From the cell containing the given text, extract its center point as [x, y] coordinate. 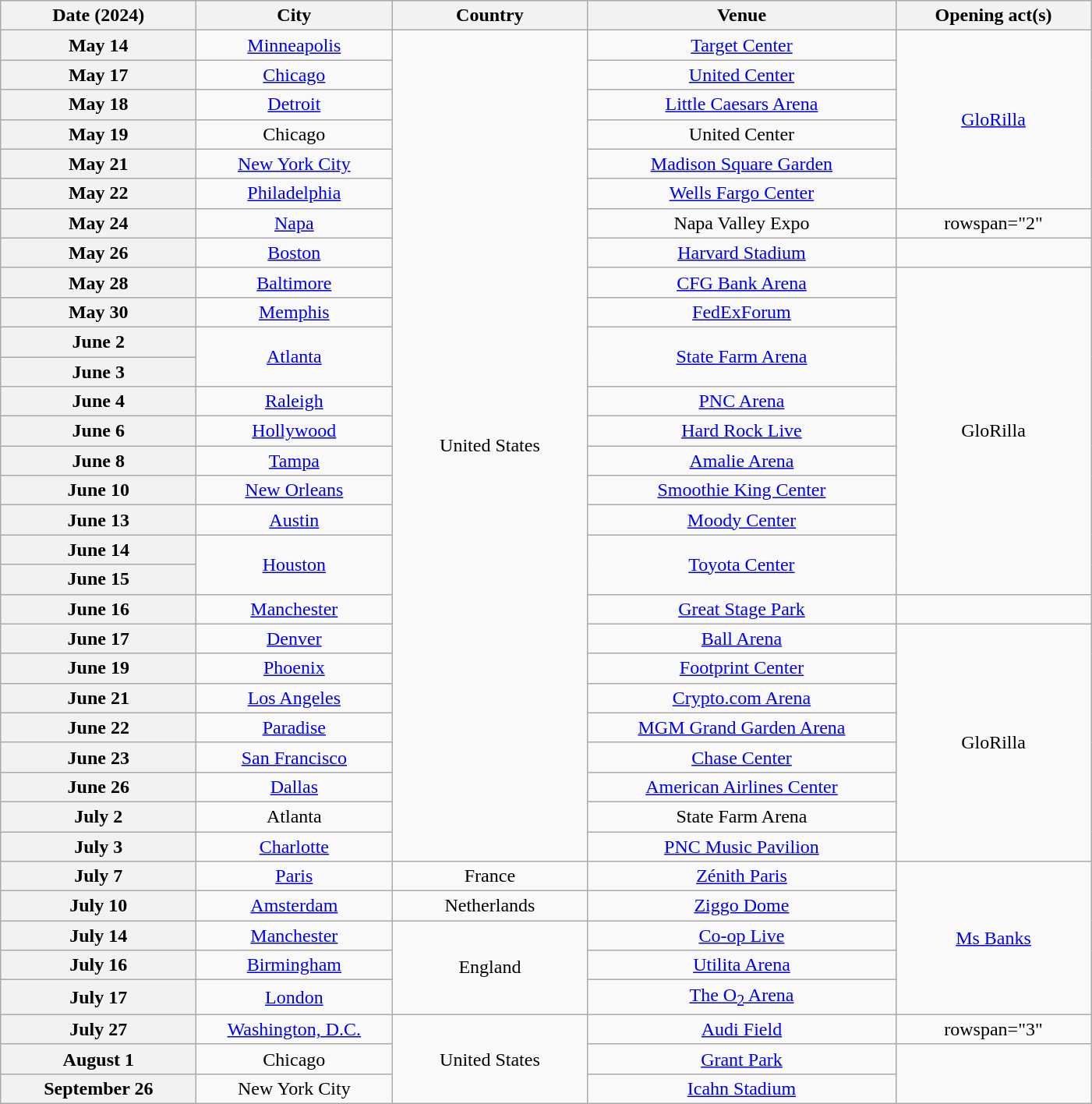
Opening act(s) [993, 16]
May 18 [98, 104]
June 23 [98, 757]
San Francisco [295, 757]
Footprint Center [742, 668]
Paradise [295, 727]
City [295, 16]
Chase Center [742, 757]
Grant Park [742, 1059]
Hard Rock Live [742, 431]
Austin [295, 520]
July 7 [98, 876]
Minneapolis [295, 45]
Country [489, 16]
July 3 [98, 846]
July 27 [98, 1029]
June 6 [98, 431]
September 26 [98, 1088]
Tampa [295, 461]
Madison Square Garden [742, 164]
Netherlands [489, 906]
May 26 [98, 253]
June 26 [98, 787]
July 10 [98, 906]
May 22 [98, 193]
Wells Fargo Center [742, 193]
June 19 [98, 668]
June 15 [98, 579]
Baltimore [295, 282]
London [295, 997]
Amsterdam [295, 906]
June 21 [98, 698]
Los Angeles [295, 698]
American Airlines Center [742, 787]
PNC Music Pavilion [742, 846]
June 2 [98, 341]
CFG Bank Arena [742, 282]
PNC Arena [742, 402]
Denver [295, 639]
Amalie Arena [742, 461]
Phoenix [295, 668]
July 2 [98, 816]
May 30 [98, 312]
June 4 [98, 402]
Crypto.com Arena [742, 698]
Charlotte [295, 846]
May 17 [98, 75]
Audi Field [742, 1029]
Napa [295, 223]
July 14 [98, 936]
rowspan="2" [993, 223]
July 16 [98, 965]
Paris [295, 876]
Detroit [295, 104]
June 13 [98, 520]
Hollywood [295, 431]
FedExForum [742, 312]
June 22 [98, 727]
Memphis [295, 312]
May 21 [98, 164]
Dallas [295, 787]
Ms Banks [993, 939]
France [489, 876]
Zénith Paris [742, 876]
The O2 Arena [742, 997]
New Orleans [295, 490]
June 16 [98, 609]
Moody Center [742, 520]
Napa Valley Expo [742, 223]
Ball Arena [742, 639]
Co-op Live [742, 936]
rowspan="3" [993, 1029]
Raleigh [295, 402]
Little Caesars Arena [742, 104]
May 19 [98, 134]
Ziggo Dome [742, 906]
July 17 [98, 997]
Date (2024) [98, 16]
June 17 [98, 639]
Houston [295, 564]
May 14 [98, 45]
Icahn Stadium [742, 1088]
Harvard Stadium [742, 253]
June 14 [98, 550]
Target Center [742, 45]
Smoothie King Center [742, 490]
May 24 [98, 223]
June 3 [98, 372]
Great Stage Park [742, 609]
Washington, D.C. [295, 1029]
June 8 [98, 461]
Utilita Arena [742, 965]
Venue [742, 16]
May 28 [98, 282]
Philadelphia [295, 193]
Boston [295, 253]
England [489, 968]
June 10 [98, 490]
Toyota Center [742, 564]
August 1 [98, 1059]
MGM Grand Garden Arena [742, 727]
Birmingham [295, 965]
